Pinpoint the cell where the given text exists, returning its [x, y] midpoint coordinate. 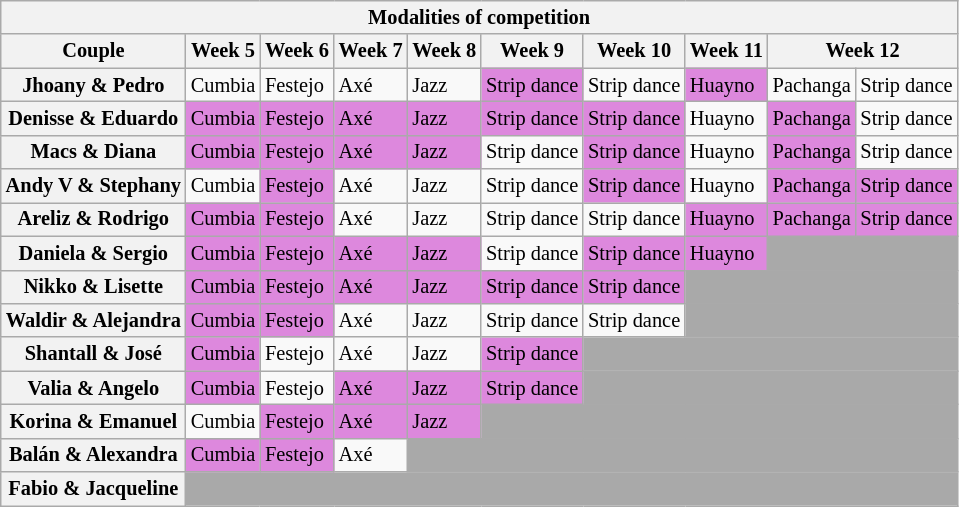
Nikko & Lisette [94, 287]
Week 7 [371, 51]
Week 9 [532, 51]
Week 6 [297, 51]
Valia & Angelo [94, 388]
Denisse & Eduardo [94, 118]
Jhoany & Pedro [94, 85]
Week 11 [726, 51]
Week 8 [444, 51]
Couple [94, 51]
Andy V & Stephany [94, 186]
Macs & Diana [94, 152]
Fabio & Jacqueline [94, 489]
Balán & Alexandra [94, 455]
Daniela & Sergio [94, 253]
Korina & Emanuel [94, 421]
Areliz & Rodrigo [94, 219]
Week 10 [634, 51]
Waldir & Alejandra [94, 320]
Week 12 [863, 51]
Modalities of competition [480, 17]
Week 5 [223, 51]
Shantall & José [94, 354]
